Output the [x, y] coordinate of the center of the cell containing the given text.  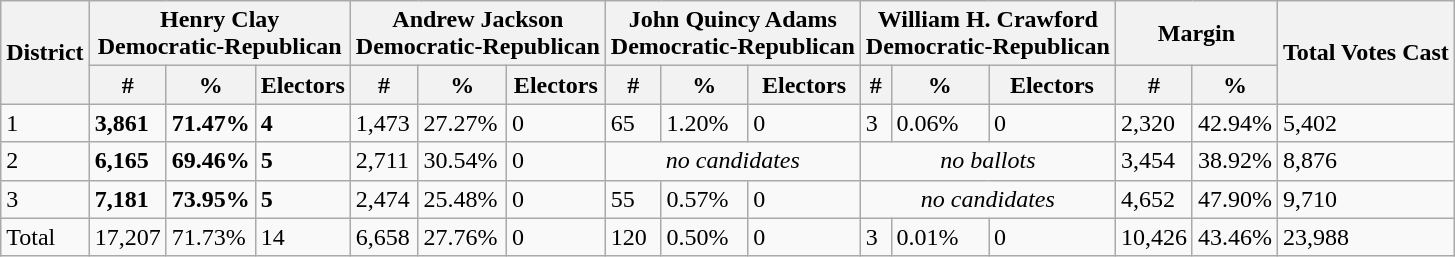
47.90% [1234, 199]
69.46% [210, 161]
30.54% [462, 161]
Total Votes Cast [1366, 52]
43.46% [1234, 237]
4,652 [1154, 199]
3,861 [128, 123]
27.76% [462, 237]
0.01% [940, 237]
71.73% [210, 237]
2,711 [384, 161]
8,876 [1366, 161]
5,402 [1366, 123]
2 [45, 161]
65 [633, 123]
71.47% [210, 123]
17,207 [128, 237]
0.06% [940, 123]
Henry ClayDemocratic-Republican [220, 34]
0.50% [704, 237]
John Quincy AdamsDemocratic-Republican [732, 34]
25.48% [462, 199]
120 [633, 237]
no ballots [988, 161]
7,181 [128, 199]
42.94% [1234, 123]
3,454 [1154, 161]
0.57% [704, 199]
2,320 [1154, 123]
2,474 [384, 199]
William H. CrawfordDemocratic-Republican [988, 34]
10,426 [1154, 237]
1.20% [704, 123]
4 [302, 123]
73.95% [210, 199]
1,473 [384, 123]
55 [633, 199]
6,658 [384, 237]
38.92% [1234, 161]
Margin [1196, 34]
14 [302, 237]
6,165 [128, 161]
Andrew JacksonDemocratic-Republican [478, 34]
1 [45, 123]
Total [45, 237]
District [45, 52]
27.27% [462, 123]
23,988 [1366, 237]
9,710 [1366, 199]
